Extract the [x, y] coordinate from the center of the cell holding the provided text.  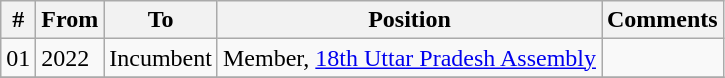
Incumbent [161, 58]
Position [409, 20]
From [70, 20]
To [161, 20]
Member, 18th Uttar Pradesh Assembly [409, 58]
# [18, 20]
Comments [663, 20]
2022 [70, 58]
01 [18, 58]
